Extract the (X, Y) coordinate from the center of the cell holding the provided text.  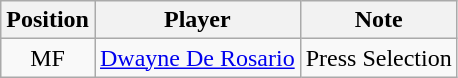
Position (48, 20)
MF (48, 58)
Note (378, 20)
Press Selection (378, 58)
Player (197, 20)
Dwayne De Rosario (197, 58)
